Scan for the cell matching the given text and deliver its [X, Y] coordinate at center. 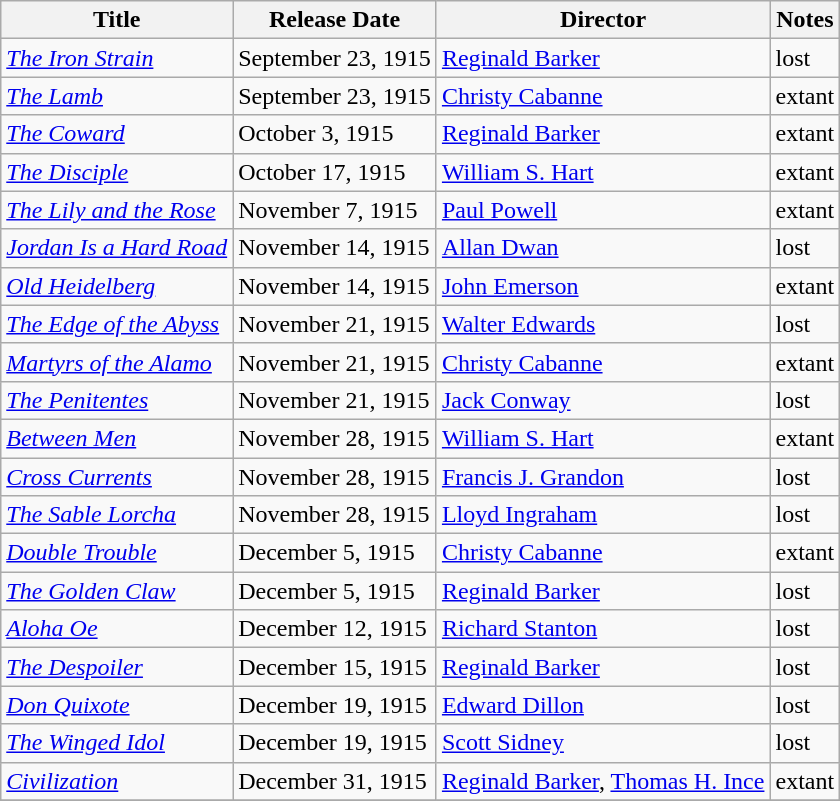
The Lily and the Rose [117, 210]
Allan Dwan [603, 248]
Lloyd Ingraham [603, 515]
The Disciple [117, 172]
Edward Dillon [603, 705]
November 7, 1915 [335, 210]
The Iron Strain [117, 58]
December 31, 1915 [335, 781]
December 15, 1915 [335, 667]
Paul Powell [603, 210]
Jordan Is a Hard Road [117, 248]
The Golden Claw [117, 591]
Don Quixote [117, 705]
October 3, 1915 [335, 134]
Double Trouble [117, 553]
Walter Edwards [603, 324]
The Penitentes [117, 400]
John Emerson [603, 286]
Director [603, 20]
Cross Currents [117, 477]
Jack Conway [603, 400]
Richard Stanton [603, 629]
The Sable Lorcha [117, 515]
Between Men [117, 438]
Civilization [117, 781]
Notes [805, 20]
October 17, 1915 [335, 172]
Old Heidelberg [117, 286]
The Coward [117, 134]
Aloha Oe [117, 629]
Title [117, 20]
Release Date [335, 20]
The Despoiler [117, 667]
The Lamb [117, 96]
Scott Sidney [603, 743]
Reginald Barker, Thomas H. Ince [603, 781]
Francis J. Grandon [603, 477]
December 12, 1915 [335, 629]
The Winged Idol [117, 743]
The Edge of the Abyss [117, 324]
Martyrs of the Alamo [117, 362]
